Find where the given text appears and provide that cell's center as [X, Y] coordinate. 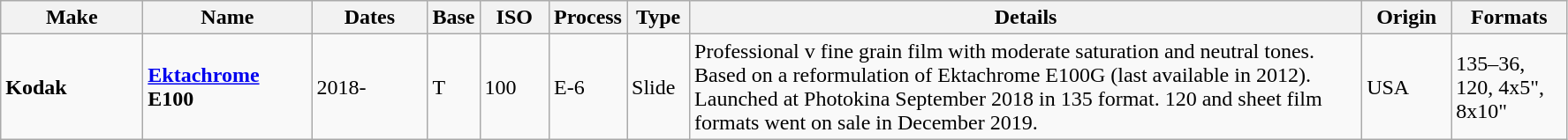
USA [1406, 86]
Base [454, 18]
Process [588, 18]
2018- [369, 86]
Make [72, 18]
Type [659, 18]
E-6 [588, 86]
Kodak [72, 86]
Slide [659, 86]
Ektachrome E100 [228, 86]
135–36, 120, 4x5", 8x10" [1509, 86]
Details [1026, 18]
Dates [369, 18]
ISO [514, 18]
Origin [1406, 18]
Name [228, 18]
100 [514, 86]
T [454, 86]
Formats [1509, 18]
